Find where the given text appears and provide that cell's center as [X, Y] coordinate. 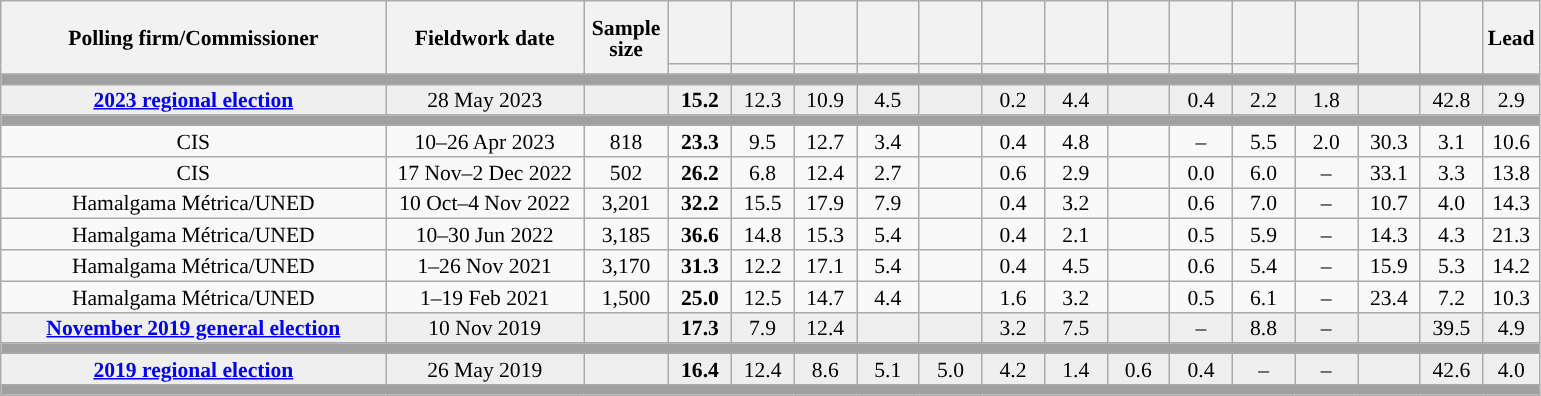
4.8 [1076, 142]
3.3 [1452, 172]
2.2 [1264, 100]
9.5 [762, 142]
12.2 [762, 266]
32.2 [700, 204]
5.1 [888, 370]
14.7 [826, 296]
0.0 [1202, 172]
November 2019 general election [194, 328]
17.9 [826, 204]
10 Nov 2019 [485, 328]
Lead [1512, 38]
1.4 [1076, 370]
2.1 [1076, 234]
8.6 [826, 370]
15.9 [1390, 266]
36.6 [700, 234]
1–19 Feb 2021 [485, 296]
12.5 [762, 296]
23.3 [700, 142]
10.6 [1512, 142]
6.1 [1264, 296]
15.2 [700, 100]
10.9 [826, 100]
26.2 [700, 172]
Fieldwork date [485, 38]
7.2 [1452, 296]
1.8 [1326, 100]
31.3 [700, 266]
5.0 [950, 370]
8.8 [1264, 328]
3,170 [626, 266]
5.9 [1264, 234]
818 [626, 142]
1–26 Nov 2021 [485, 266]
12.7 [826, 142]
17.1 [826, 266]
10.3 [1512, 296]
3,201 [626, 204]
42.6 [1452, 370]
23.4 [1390, 296]
17 Nov–2 Dec 2022 [485, 172]
Polling firm/Commissioner [194, 38]
5.3 [1452, 266]
3,185 [626, 234]
3.4 [888, 142]
15.3 [826, 234]
1,500 [626, 296]
39.5 [1452, 328]
30.3 [1390, 142]
1.6 [1014, 296]
2.0 [1326, 142]
14.8 [762, 234]
0.2 [1014, 100]
12.3 [762, 100]
Sample size [626, 38]
3.1 [1452, 142]
10 Oct–4 Nov 2022 [485, 204]
14.2 [1512, 266]
4.3 [1452, 234]
25.0 [700, 296]
6.8 [762, 172]
10.7 [1390, 204]
502 [626, 172]
4.9 [1512, 328]
5.5 [1264, 142]
13.8 [1512, 172]
10–30 Jun 2022 [485, 234]
10–26 Apr 2023 [485, 142]
26 May 2019 [485, 370]
6.0 [1264, 172]
7.5 [1076, 328]
17.3 [700, 328]
2019 regional election [194, 370]
2.7 [888, 172]
16.4 [700, 370]
4.2 [1014, 370]
2023 regional election [194, 100]
7.0 [1264, 204]
33.1 [1390, 172]
28 May 2023 [485, 100]
15.5 [762, 204]
21.3 [1512, 234]
42.8 [1452, 100]
